Scan for the cell matching the given text and deliver its [x, y] coordinate at center. 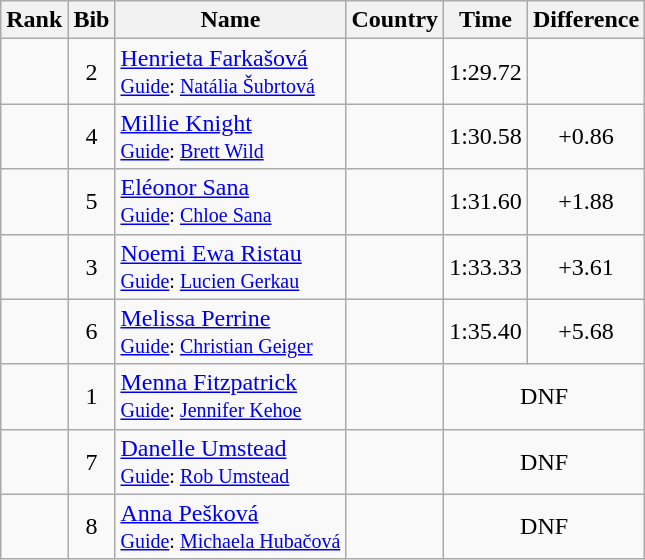
Anna PeškováGuide: Michaela Hubačová [230, 526]
1:29.72 [486, 72]
4 [92, 136]
+5.68 [586, 332]
2 [92, 72]
5 [92, 202]
+0.86 [586, 136]
Melissa PerrineGuide: Christian Geiger [230, 332]
8 [92, 526]
Country [395, 20]
7 [92, 462]
3 [92, 266]
Bib [92, 20]
Henrieta FarkašováGuide: Natália Šubrtová [230, 72]
Rank [34, 20]
Menna FitzpatrickGuide: Jennifer Kehoe [230, 396]
Millie KnightGuide: Brett Wild [230, 136]
1:35.40 [486, 332]
Time [486, 20]
1:33.33 [486, 266]
Noemi Ewa RistauGuide: Lucien Gerkau [230, 266]
1 [92, 396]
+3.61 [586, 266]
Eléonor SanaGuide: Chloe Sana [230, 202]
+1.88 [586, 202]
Danelle UmsteadGuide: Rob Umstead [230, 462]
Name [230, 20]
1:30.58 [486, 136]
1:31.60 [486, 202]
Difference [586, 20]
6 [92, 332]
